From the cell containing the given text, extract its center point as (X, Y) coordinate. 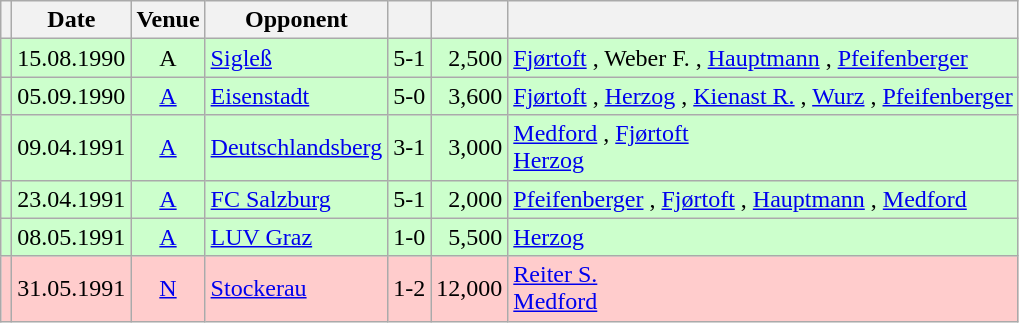
09.04.1991 (72, 148)
Sigleß (296, 58)
Date (72, 20)
N (168, 288)
3,600 (470, 96)
12,000 (470, 288)
Fjørtoft , Herzog , Kienast R. , Wurz , Pfeifenberger (763, 96)
15.08.1990 (72, 58)
Reiter S. Medford (763, 288)
Fjørtoft , Weber F. , Hauptmann , Pfeifenberger (763, 58)
31.05.1991 (72, 288)
Herzog (763, 237)
Stockerau (296, 288)
05.09.1990 (72, 96)
Venue (168, 20)
LUV Graz (296, 237)
3-1 (410, 148)
2,000 (470, 199)
1-2 (410, 288)
23.04.1991 (72, 199)
5,500 (470, 237)
FC Salzburg (296, 199)
2,500 (470, 58)
1-0 (410, 237)
Eisenstadt (296, 96)
3,000 (470, 148)
5-0 (410, 96)
Deutschlandsberg (296, 148)
Opponent (296, 20)
Pfeifenberger , Fjørtoft , Hauptmann , Medford (763, 199)
08.05.1991 (72, 237)
Medford , Fjørtoft Herzog (763, 148)
